For the text-containing cell, return its midpoint in [X, Y] coordinate format. 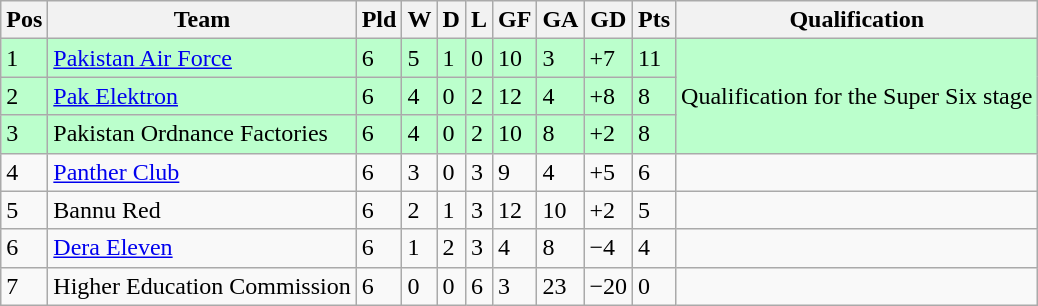
Pakistan Air Force [202, 58]
Dera Eleven [202, 248]
D [451, 20]
+7 [608, 58]
Qualification for the Super Six stage [857, 96]
Higher Education Commission [202, 286]
Pak Elektron [202, 96]
Qualification [857, 20]
7 [24, 286]
Panther Club [202, 172]
23 [560, 286]
Pts [654, 20]
9 [514, 172]
Team [202, 20]
GD [608, 20]
W [420, 20]
L [478, 20]
GF [514, 20]
Bannu Red [202, 210]
GA [560, 20]
+8 [608, 96]
Pos [24, 20]
−4 [608, 248]
Pld [379, 20]
+5 [608, 172]
−20 [608, 286]
11 [654, 58]
Pakistan Ordnance Factories [202, 134]
